Locate the cell with the specified text and output its [X, Y] center coordinate. 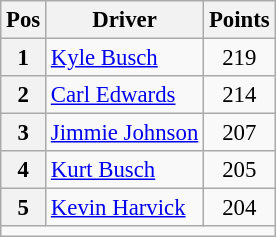
2 [24, 95]
Points [240, 20]
Jimmie Johnson [125, 133]
Pos [24, 20]
205 [240, 170]
207 [240, 133]
Driver [125, 20]
1 [24, 58]
219 [240, 58]
4 [24, 170]
Kevin Harvick [125, 208]
3 [24, 133]
Kyle Busch [125, 58]
214 [240, 95]
204 [240, 208]
Carl Edwards [125, 95]
Kurt Busch [125, 170]
5 [24, 208]
